Pinpoint the cell where the given text exists, returning its [x, y] midpoint coordinate. 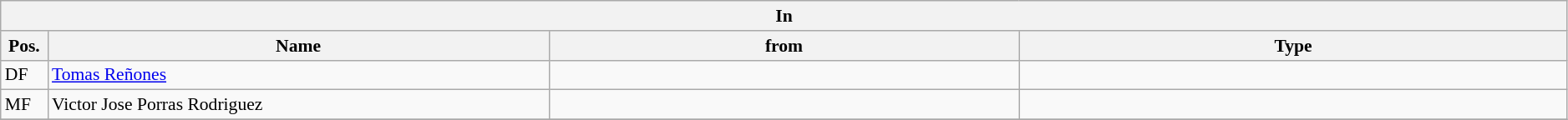
Name [298, 46]
Pos. [24, 46]
In [784, 16]
Tomas Reñones [298, 75]
Type [1293, 46]
MF [24, 105]
from [784, 46]
Victor Jose Porras Rodriguez [298, 105]
DF [24, 75]
